Detect which cell encompasses the target text, then output its (X, Y) center coordinate. 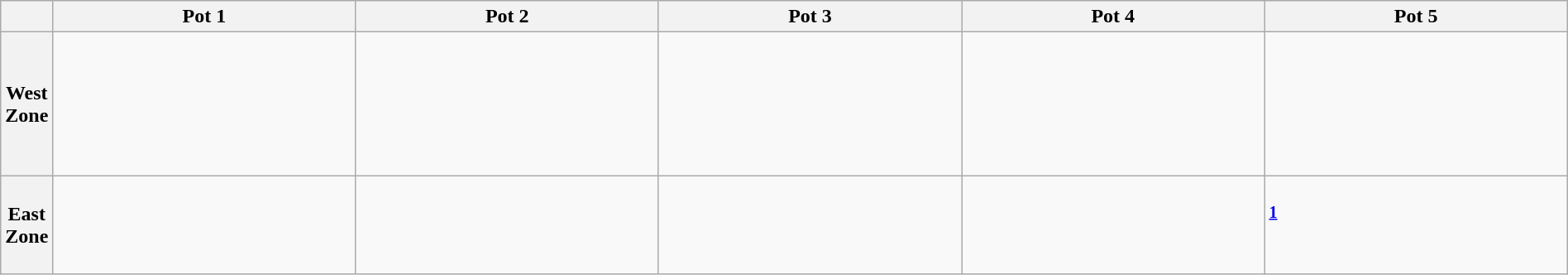
West Zone (26, 104)
East Zone (26, 225)
Pot 5 (1416, 17)
Pot 1 (204, 17)
1 (1416, 225)
Pot 3 (810, 17)
Pot 4 (1113, 17)
Pot 2 (507, 17)
